Capture the cell that displays the provided text and extract its (x, y) central coordinate. 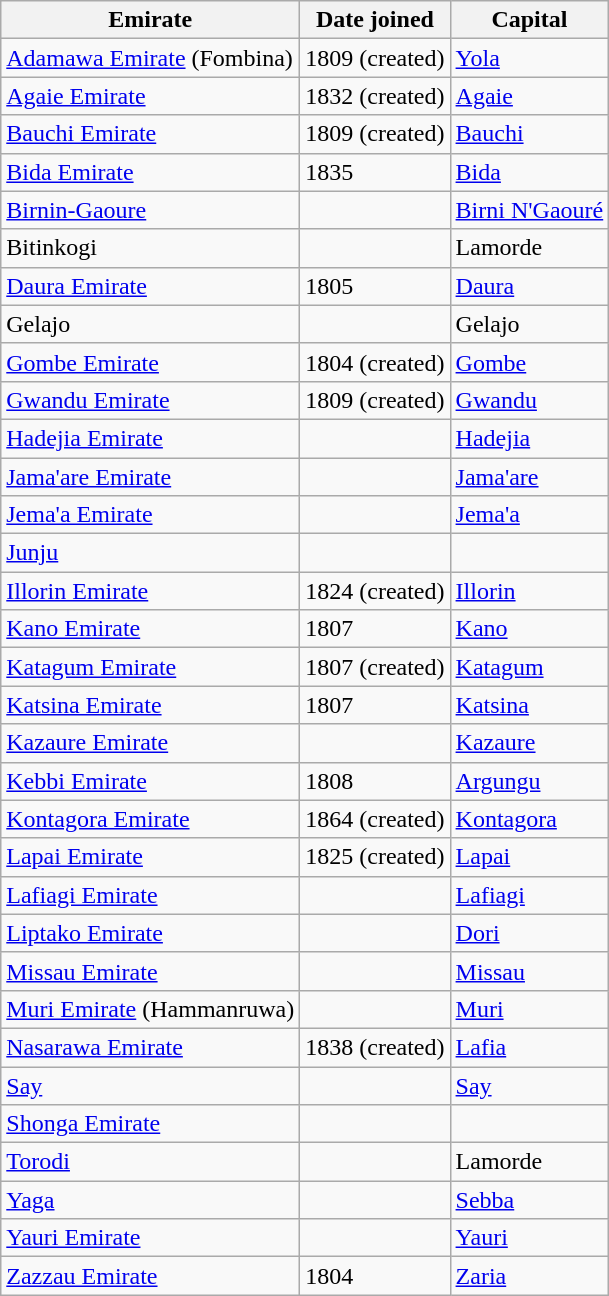
Argungu (530, 781)
Yauri Emirate (150, 1238)
Capital (530, 20)
Kano (530, 629)
Daura Emirate (150, 286)
Yaga (150, 1200)
Hadejia Emirate (150, 438)
1807 (created) (375, 667)
Zaria (530, 1276)
Adamawa Emirate (Fombina) (150, 58)
Birni N'Gaouré (530, 210)
Illorin (530, 591)
1864 (created) (375, 819)
Dori (530, 933)
Katsina Emirate (150, 705)
1832 (created) (375, 96)
Illorin Emirate (150, 591)
Nasarawa Emirate (150, 1047)
Kano Emirate (150, 629)
Daura (530, 286)
Gwandu (530, 400)
Jama'are Emirate (150, 477)
Kontagora (530, 819)
Date joined (375, 20)
Missau (530, 971)
Missau Emirate (150, 971)
Kazaure Emirate (150, 743)
Katsina (530, 705)
Yauri (530, 1238)
Bitinkogi (150, 248)
Gwandu Emirate (150, 400)
Bauchi (530, 134)
Bida Emirate (150, 172)
Jema'a (530, 515)
Katagum (530, 667)
Kontagora Emirate (150, 819)
Hadejia (530, 438)
Emirate (150, 20)
Yola (530, 58)
Lapai (530, 857)
Bida (530, 172)
Torodi (150, 1162)
Liptako Emirate (150, 933)
Lafiagi Emirate (150, 895)
Agaie (530, 96)
Gombe (530, 362)
1808 (375, 781)
Sebba (530, 1200)
1805 (375, 286)
Muri Emirate (Hammanruwa) (150, 1009)
Lapai Emirate (150, 857)
Zazzau Emirate (150, 1276)
Muri (530, 1009)
Kazaure (530, 743)
1804 (375, 1276)
Katagum Emirate (150, 667)
Bauchi Emirate (150, 134)
Junju (150, 553)
Shonga Emirate (150, 1124)
Lafia (530, 1047)
Lafiagi (530, 895)
1838 (created) (375, 1047)
Kebbi Emirate (150, 781)
Agaie Emirate (150, 96)
Jema'a Emirate (150, 515)
1825 (created) (375, 857)
1835 (375, 172)
Gombe Emirate (150, 362)
Birnin-Gaoure (150, 210)
1804 (created) (375, 362)
1824 (created) (375, 591)
Jama'are (530, 477)
